Output the (X, Y) coordinate of the center of the cell containing the given text.  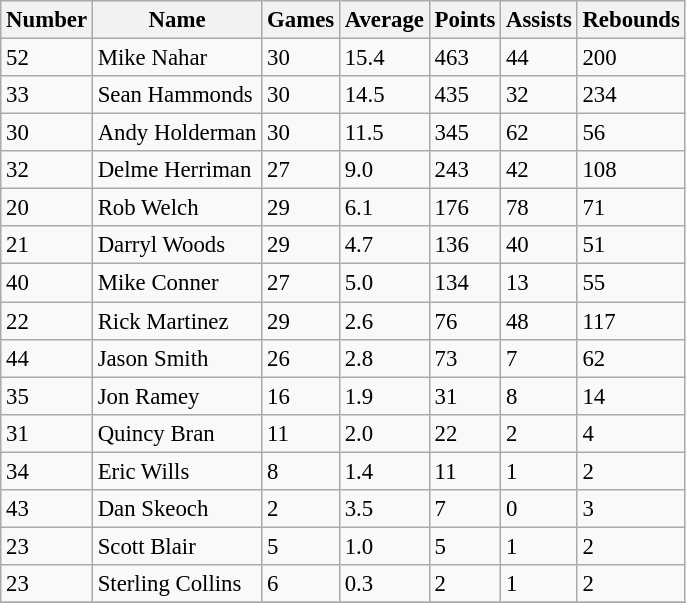
4.7 (384, 245)
136 (464, 245)
Assists (539, 20)
108 (631, 170)
Quincy Bran (176, 433)
16 (301, 396)
Jon Ramey (176, 396)
3 (631, 509)
20 (47, 208)
176 (464, 208)
Average (384, 20)
345 (464, 133)
34 (47, 471)
2.8 (384, 358)
Scott Blair (176, 546)
134 (464, 283)
Number (47, 20)
76 (464, 321)
78 (539, 208)
13 (539, 283)
Delme Herriman (176, 170)
1.9 (384, 396)
11.5 (384, 133)
14.5 (384, 95)
26 (301, 358)
71 (631, 208)
Mike Nahar (176, 58)
6 (301, 584)
Darryl Woods (176, 245)
2.0 (384, 433)
Games (301, 20)
Eric Wills (176, 471)
14 (631, 396)
48 (539, 321)
1.0 (384, 546)
73 (464, 358)
200 (631, 58)
9.0 (384, 170)
Andy Holderman (176, 133)
243 (464, 170)
Name (176, 20)
435 (464, 95)
Rob Welch (176, 208)
33 (47, 95)
21 (47, 245)
42 (539, 170)
1.4 (384, 471)
2.6 (384, 321)
56 (631, 133)
15.4 (384, 58)
51 (631, 245)
6.1 (384, 208)
234 (631, 95)
Sean Hammonds (176, 95)
Jason Smith (176, 358)
43 (47, 509)
Mike Conner (176, 283)
Sterling Collins (176, 584)
4 (631, 433)
35 (47, 396)
3.5 (384, 509)
Dan Skeoch (176, 509)
117 (631, 321)
Rebounds (631, 20)
55 (631, 283)
Rick Martinez (176, 321)
52 (47, 58)
0 (539, 509)
0.3 (384, 584)
463 (464, 58)
Points (464, 20)
5.0 (384, 283)
